Return the [x, y] coordinate for the center point of the cell that contains the specified text.  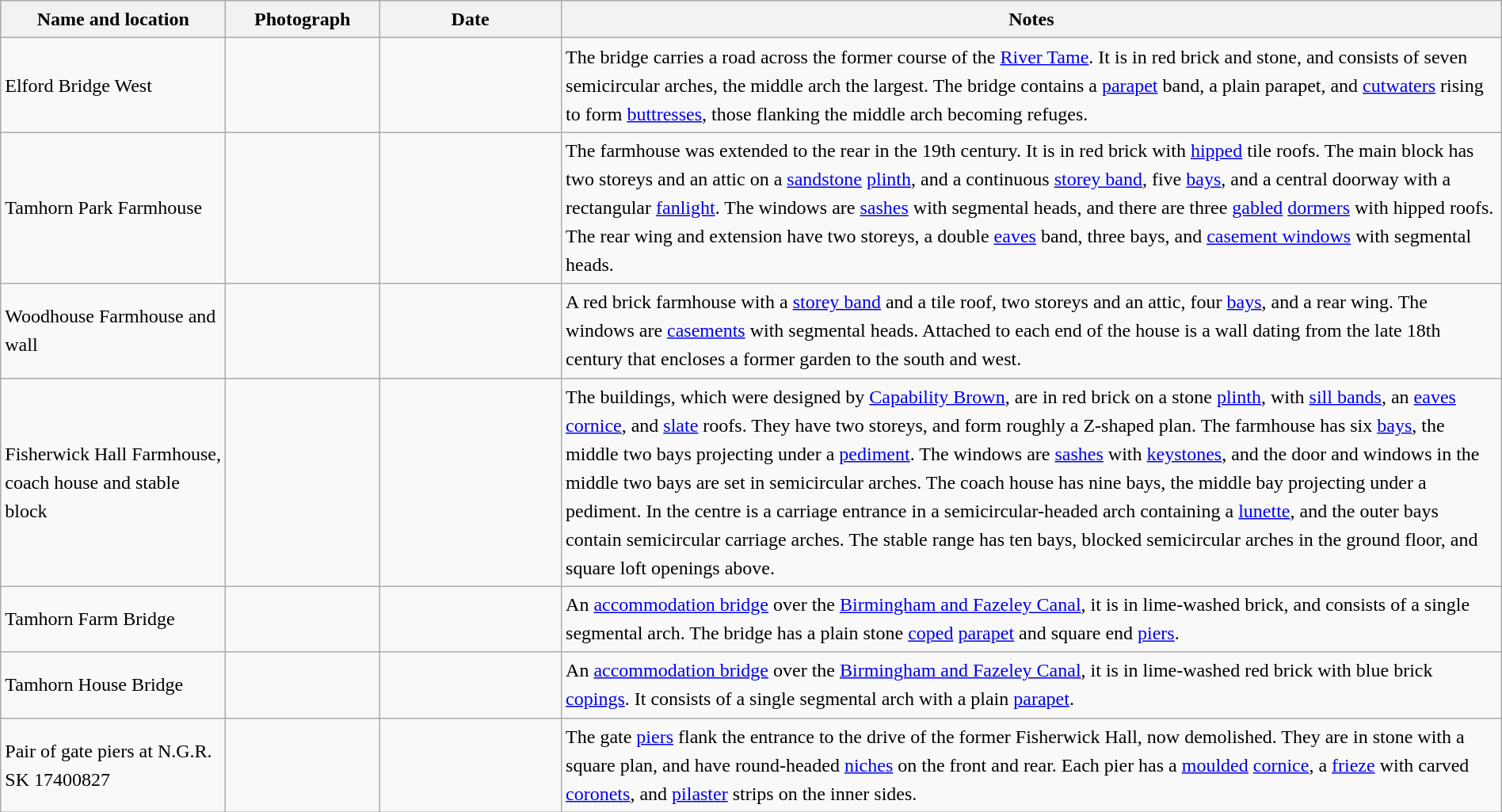
Notes [1031, 19]
Photograph [303, 19]
Tamhorn House Bridge [113, 684]
Tamhorn Farm Bridge [113, 619]
Fisherwick Hall Farmhouse, coach house and stable block [113, 482]
Name and location [113, 19]
Tamhorn Park Farmhouse [113, 208]
Pair of gate piers at N.G.R. SK 17400827 [113, 765]
Date [471, 19]
Woodhouse Farmhouse and wall [113, 331]
Elford Bridge West [113, 86]
